Return (x, y) of the center of cell containing provided text 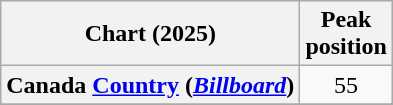
55 (346, 85)
Peakposition (346, 34)
Chart (2025) (150, 34)
Canada Country (Billboard) (150, 85)
